Extract the [x, y] coordinate from the center of the cell holding the provided text.  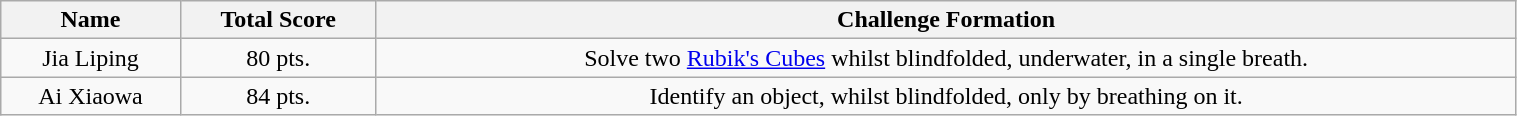
Identify an object, whilst blindfolded, only by breathing on it. [946, 96]
84 pts. [278, 96]
Name [90, 20]
Total Score [278, 20]
80 pts. [278, 58]
Solve two Rubik's Cubes whilst blindfolded, underwater, in a single breath. [946, 58]
Challenge Formation [946, 20]
Jia Liping [90, 58]
Ai Xiaowa [90, 96]
